Return [x, y] of the center of cell containing provided text 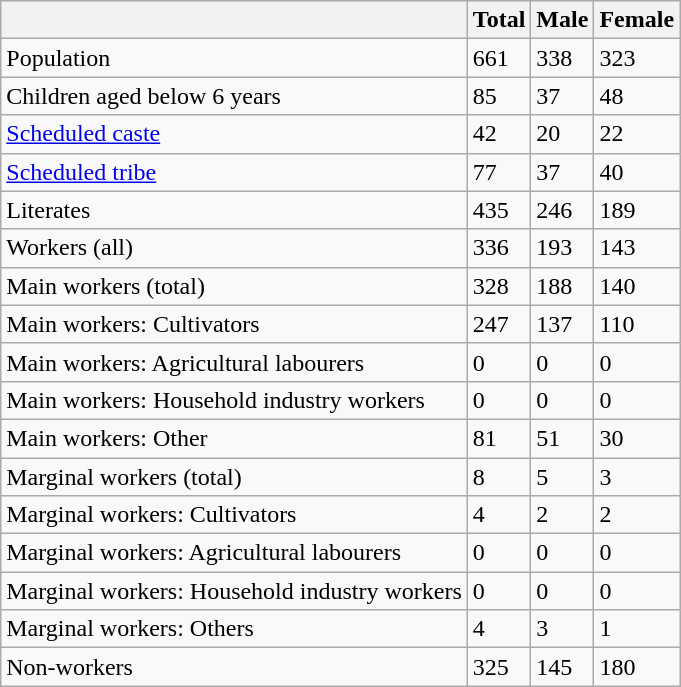
Total [499, 20]
Main workers: Cultivators [234, 324]
246 [562, 210]
435 [499, 210]
Marginal workers (total) [234, 477]
336 [499, 248]
77 [499, 172]
323 [637, 58]
20 [562, 134]
Main workers: Other [234, 438]
188 [562, 286]
81 [499, 438]
51 [562, 438]
189 [637, 210]
Female [637, 20]
5 [562, 477]
Literates [234, 210]
Children aged below 6 years [234, 96]
Non-workers [234, 667]
85 [499, 96]
247 [499, 324]
48 [637, 96]
145 [562, 667]
Main workers: Household industry workers [234, 400]
Marginal workers: Others [234, 629]
40 [637, 172]
193 [562, 248]
140 [637, 286]
Scheduled caste [234, 134]
30 [637, 438]
661 [499, 58]
325 [499, 667]
Main workers (total) [234, 286]
Marginal workers: Agricultural labourers [234, 553]
Marginal workers: Household industry workers [234, 591]
Male [562, 20]
1 [637, 629]
Marginal workers: Cultivators [234, 515]
42 [499, 134]
110 [637, 324]
Scheduled tribe [234, 172]
Workers (all) [234, 248]
8 [499, 477]
Main workers: Agricultural labourers [234, 362]
180 [637, 667]
338 [562, 58]
328 [499, 286]
Population [234, 58]
143 [637, 248]
22 [637, 134]
137 [562, 324]
